Locate the cell with the specified text and output its [X, Y] center coordinate. 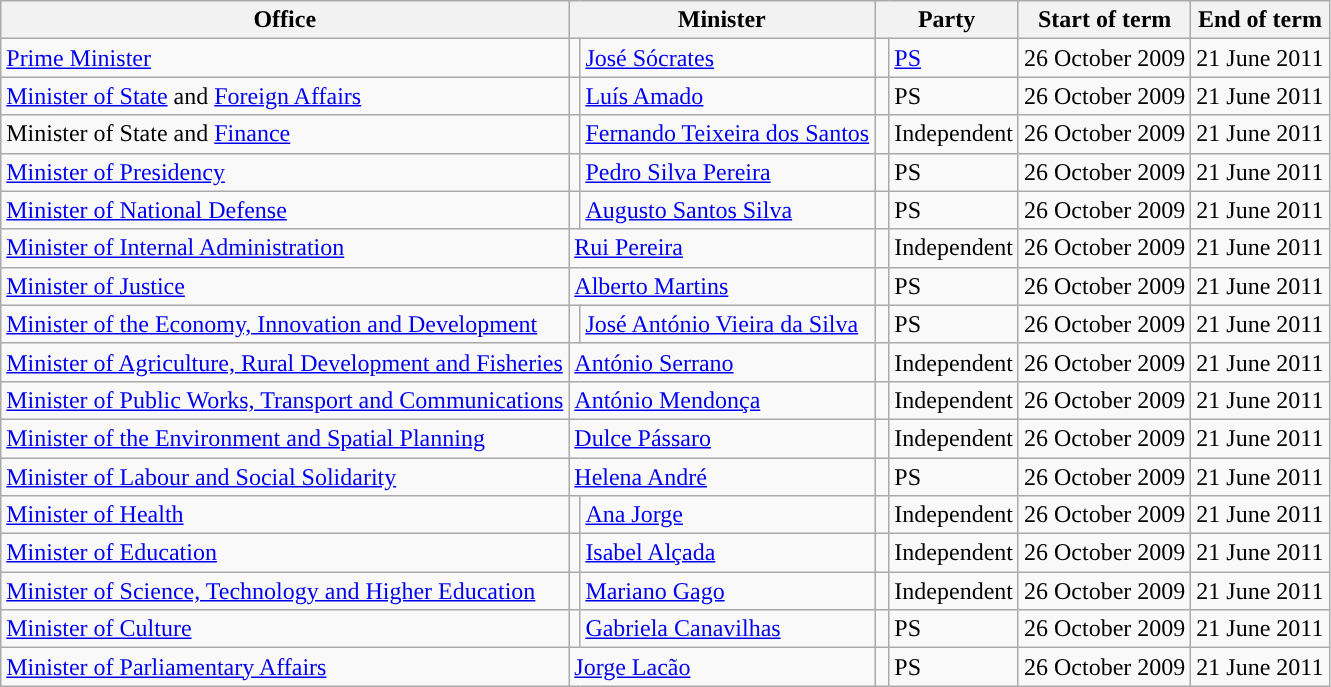
Minister of the Economy, Innovation and Development [285, 324]
Isabel Alçada [728, 553]
José Sócrates [728, 58]
Ana Jorge [728, 515]
Minister of Education [285, 553]
Minister of Health [285, 515]
Office [285, 20]
Minister of National Defense [285, 210]
José António Vieira da Silva [728, 324]
Pedro Silva Pereira [728, 172]
Helena André [722, 477]
Rui Pereira [722, 248]
Start of term [1104, 20]
Minister of Agriculture, Rural Development and Fisheries [285, 362]
Minister of Parliamentary Affairs [285, 667]
Minister of Presidency [285, 172]
Prime Minister [285, 58]
Fernando Teixeira dos Santos [728, 134]
Dulce Pássaro [722, 438]
Minister [722, 20]
Gabriela Canavilhas [728, 629]
Minister of Labour and Social Solidarity [285, 477]
Luís Amado [728, 96]
Minister of Public Works, Transport and Communications [285, 400]
António Mendonça [722, 400]
Jorge Lacão [722, 667]
Minister of Internal Administration [285, 248]
Minister of Justice [285, 286]
Minister of Culture [285, 629]
Party [947, 20]
Minister of State and Finance [285, 134]
Augusto Santos Silva [728, 210]
End of term [1260, 20]
Minister of State and Foreign Affairs [285, 96]
António Serrano [722, 362]
Alberto Martins [722, 286]
Minister of the Environment and Spatial Planning [285, 438]
Mariano Gago [728, 591]
Minister of Science, Technology and Higher Education [285, 591]
